Capture the cell that displays the provided text and extract its [X, Y] central coordinate. 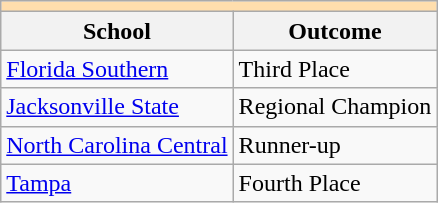
Florida Southern [117, 69]
Tampa [117, 183]
Regional Champion [335, 107]
Runner-up [335, 145]
School [117, 31]
Jacksonville State [117, 107]
North Carolina Central [117, 145]
Outcome [335, 31]
Third Place [335, 69]
Fourth Place [335, 183]
